Extract the (X, Y) coordinate from the center of the cell holding the provided text.  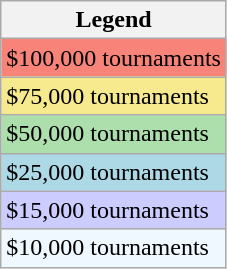
$15,000 tournaments (114, 210)
$25,000 tournaments (114, 172)
$50,000 tournaments (114, 134)
$10,000 tournaments (114, 248)
$75,000 tournaments (114, 96)
$100,000 tournaments (114, 58)
Legend (114, 20)
